Return the (x, y) coordinate for the center point of the cell that contains the specified text.  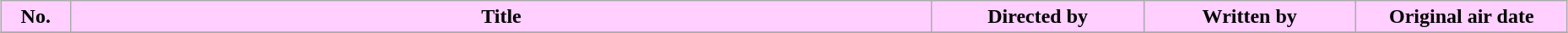
Original air date (1462, 17)
No. (35, 17)
Directed by (1038, 17)
Written by (1249, 17)
Title (501, 17)
